Return (X, Y) of the center of cell containing provided text 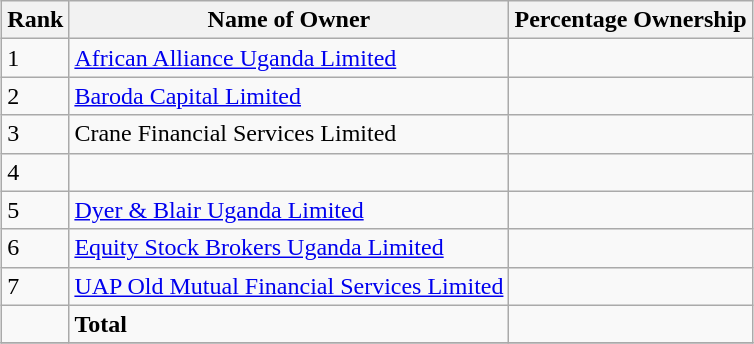
5 (36, 210)
Dyer & Blair Uganda Limited (289, 210)
Total (289, 324)
Name of Owner (289, 20)
Rank (36, 20)
4 (36, 172)
UAP Old Mutual Financial Services Limited (289, 286)
3 (36, 134)
7 (36, 286)
1 (36, 58)
2 (36, 96)
6 (36, 248)
Percentage Ownership (630, 20)
Equity Stock Brokers Uganda Limited (289, 248)
Baroda Capital Limited (289, 96)
African Alliance Uganda Limited (289, 58)
Crane Financial Services Limited (289, 134)
